Return [x, y] of the center of cell containing provided text 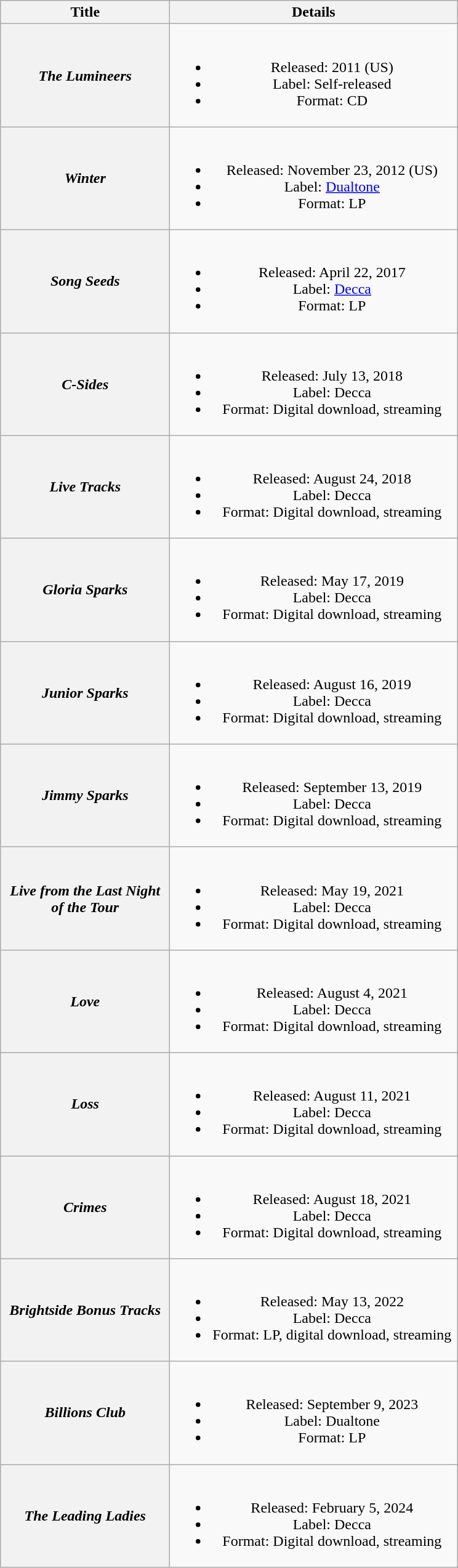
Winter [85, 179]
Details [314, 12]
Crimes [85, 1207]
Title [85, 12]
Released: August 18, 2021Label: DeccaFormat: Digital download, streaming [314, 1207]
C-Sides [85, 384]
Jimmy Sparks [85, 796]
Released: August 4, 2021Label: DeccaFormat: Digital download, streaming [314, 1001]
Released: May 17, 2019Label: DeccaFormat: Digital download, streaming [314, 590]
Live from the Last Night of the Tour [85, 898]
Released: February 5, 2024Label: DeccaFormat: Digital download, streaming [314, 1516]
Released: September 13, 2019Label: DeccaFormat: Digital download, streaming [314, 796]
Brightside Bonus Tracks [85, 1311]
Released: May 19, 2021Label: DeccaFormat: Digital download, streaming [314, 898]
The Leading Ladies [85, 1516]
Love [85, 1001]
The Lumineers [85, 75]
Released: July 13, 2018Label: DeccaFormat: Digital download, streaming [314, 384]
Gloria Sparks [85, 590]
Billions Club [85, 1413]
Live Tracks [85, 487]
Released: 2011 (US)Label: Self-releasedFormat: CD [314, 75]
Song Seeds [85, 281]
Released: May 13, 2022Label: DeccaFormat: LP, digital download, streaming [314, 1311]
Released: September 9, 2023Label: DualtoneFormat: LP [314, 1413]
Released: August 24, 2018Label: DeccaFormat: Digital download, streaming [314, 487]
Released: November 23, 2012 (US)Label: DualtoneFormat: LP [314, 179]
Released: August 16, 2019Label: DeccaFormat: Digital download, streaming [314, 692]
Junior Sparks [85, 692]
Released: April 22, 2017Label: DeccaFormat: LP [314, 281]
Released: August 11, 2021Label: DeccaFormat: Digital download, streaming [314, 1104]
Loss [85, 1104]
